Detect which cell encompasses the target text, then output its [x, y] center coordinate. 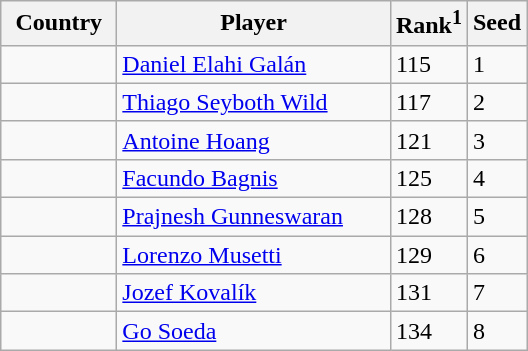
Go Soeda [254, 331]
Rank1 [428, 24]
Lorenzo Musetti [254, 255]
Thiago Seyboth Wild [254, 102]
1 [496, 64]
Facundo Bagnis [254, 178]
Prajnesh Gunneswaran [254, 217]
2 [496, 102]
134 [428, 331]
Jozef Kovalík [254, 293]
Seed [496, 24]
Antoine Hoang [254, 140]
6 [496, 255]
Country [59, 24]
129 [428, 255]
7 [496, 293]
4 [496, 178]
Daniel Elahi Galán [254, 64]
3 [496, 140]
115 [428, 64]
131 [428, 293]
Player [254, 24]
125 [428, 178]
128 [428, 217]
121 [428, 140]
5 [496, 217]
8 [496, 331]
117 [428, 102]
